From the cell containing the given text, extract its center point as (x, y) coordinate. 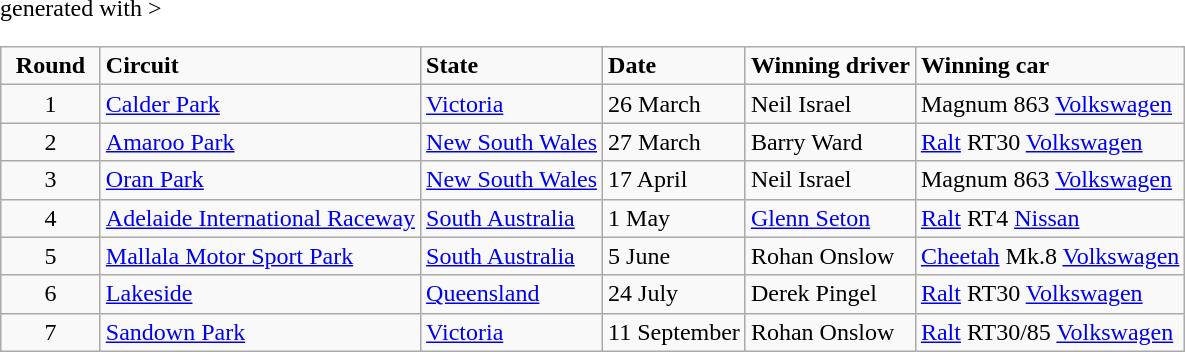
Derek Pingel (830, 294)
Ralt RT30/85 Volkswagen (1050, 332)
24 July (674, 294)
Circuit (260, 66)
4 (51, 218)
11 September (674, 332)
5 June (674, 256)
Cheetah Mk.8 Volkswagen (1050, 256)
Date (674, 66)
Calder Park (260, 104)
7 (51, 332)
6 (51, 294)
Winning car (1050, 66)
Lakeside (260, 294)
Barry Ward (830, 142)
Amaroo Park (260, 142)
Adelaide International Raceway (260, 218)
Oran Park (260, 180)
1 May (674, 218)
3 (51, 180)
Round (51, 66)
Glenn Seton (830, 218)
Winning driver (830, 66)
State (512, 66)
Sandown Park (260, 332)
27 March (674, 142)
2 (51, 142)
Queensland (512, 294)
Ralt RT4 Nissan (1050, 218)
26 March (674, 104)
17 April (674, 180)
5 (51, 256)
Mallala Motor Sport Park (260, 256)
1 (51, 104)
